Detect which cell encompasses the target text, then output its [X, Y] center coordinate. 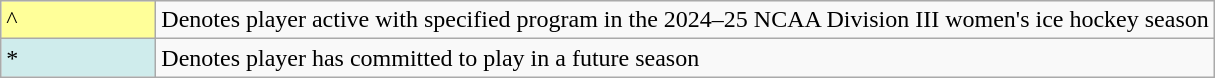
^ [78, 20]
Denotes player active with specified program in the 2024–25 NCAA Division III women's ice hockey season [685, 20]
Denotes player has committed to play in a future season [685, 58]
* [78, 58]
